For the text-containing cell, return its midpoint in (X, Y) coordinate format. 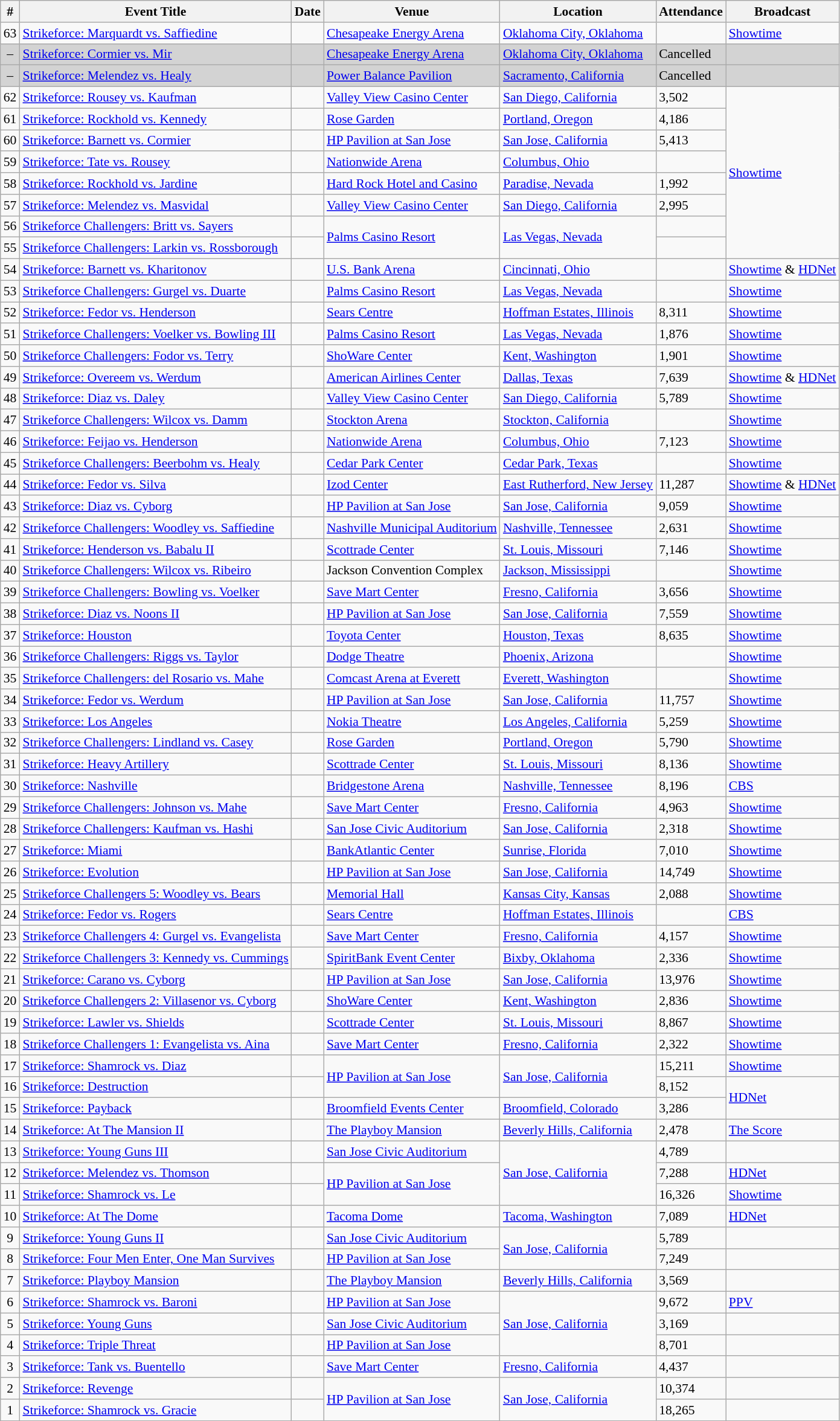
2,995 (691, 205)
12 (10, 1173)
Strikeforce: Melendez vs. Thomson (155, 1173)
8,701 (691, 1346)
9 (10, 1238)
Strikeforce: Heavy Artillery (155, 765)
46 (10, 442)
2,478 (691, 1131)
18 (10, 1044)
Strikeforce: Tate vs. Rousey (155, 162)
54 (10, 270)
7,559 (691, 614)
5,790 (691, 743)
Jackson, Mississippi (578, 571)
7,288 (691, 1173)
11,757 (691, 700)
39 (10, 592)
Strikeforce: Cormier vs. Mir (155, 54)
Cedar Park Center (412, 463)
Sacramento, California (578, 76)
Location (578, 11)
60 (10, 141)
42 (10, 528)
35 (10, 679)
Strikeforce Challengers: Woodley vs. Saffiedine (155, 528)
Phoenix, Arizona (578, 657)
61 (10, 119)
Strikeforce: Revenge (155, 1388)
Strikeforce: Miami (155, 851)
Broomfield Events Center (412, 1109)
U.S. Bank Arena (412, 270)
5,413 (691, 141)
Strikeforce: At The Dome (155, 1216)
40 (10, 571)
30 (10, 786)
55 (10, 248)
9,672 (691, 1303)
Strikeforce: Rousey vs. Kaufman (155, 98)
Event Title (155, 11)
1,876 (691, 335)
1,901 (691, 356)
33 (10, 722)
Strikeforce: At The Mansion II (155, 1131)
Dallas, Texas (578, 377)
51 (10, 335)
Dodge Theatre (412, 657)
Paradise, Nevada (578, 184)
Hard Rock Hotel and Casino (412, 184)
Strikeforce: Shamrock vs. Baroni (155, 1303)
Strikeforce: Los Angeles (155, 722)
Strikeforce: Feijao vs. Henderson (155, 442)
7,123 (691, 442)
Comcast Arena at Everett (412, 679)
47 (10, 420)
Strikeforce Challengers: Bowling vs. Voelker (155, 592)
Strikeforce Challengers: del Rosario vs. Mahe (155, 679)
Sunrise, Florida (578, 851)
Strikeforce: Diaz vs. Cyborg (155, 507)
Strikeforce Challengers: Larkin vs. Rossborough (155, 248)
5,259 (691, 722)
Venue (412, 11)
58 (10, 184)
7,146 (691, 550)
20 (10, 1001)
Tacoma, Washington (578, 1216)
Strikeforce: Shamrock vs. Diaz (155, 1066)
Strikeforce: Rockhold vs. Kennedy (155, 119)
Strikeforce: Melendez vs. Masvidal (155, 205)
2 (10, 1388)
Toyota Center (412, 635)
25 (10, 894)
Strikeforce: Nashville (155, 786)
2,322 (691, 1044)
17 (10, 1066)
7,639 (691, 377)
2,836 (691, 1001)
15 (10, 1109)
Los Angeles, California (578, 722)
Strikeforce: Fedor vs. Silva (155, 485)
3,286 (691, 1109)
4,789 (691, 1152)
8,152 (691, 1087)
Bridgestone Arena (412, 786)
3,569 (691, 1281)
36 (10, 657)
38 (10, 614)
11 (10, 1195)
Stockton, California (578, 420)
Strikeforce Challengers: Voelker vs. Bowling III (155, 335)
4,963 (691, 807)
Strikeforce Challengers: Johnson vs. Mahe (155, 807)
18,265 (691, 1410)
Strikeforce: Rockhold vs. Jardine (155, 184)
7 (10, 1281)
Strikeforce: Houston (155, 635)
19 (10, 1023)
31 (10, 765)
15,211 (691, 1066)
14 (10, 1131)
41 (10, 550)
Strikeforce: Young Guns II (155, 1238)
4 (10, 1346)
52 (10, 313)
Strikeforce: Shamrock vs. Gracie (155, 1410)
29 (10, 807)
Strikeforce Challengers 4: Gurgel vs. Evangelista (155, 937)
14,749 (691, 872)
8,635 (691, 635)
Jackson Convention Complex (412, 571)
Strikeforce: Fedor vs. Henderson (155, 313)
Strikeforce: Young Guns III (155, 1152)
Everett, Washington (578, 679)
59 (10, 162)
Cincinnati, Ohio (578, 270)
Strikeforce Challengers: Wilcox vs. Ribeiro (155, 571)
Tacoma Dome (412, 1216)
SpiritBank Event Center (412, 958)
Strikeforce: Melendez vs. Healy (155, 76)
Strikeforce Challengers: Gurgel vs. Duarte (155, 291)
Strikeforce Challengers 3: Kennedy vs. Cummings (155, 958)
3,656 (691, 592)
Strikeforce: Overeem vs. Werdum (155, 377)
Nashville Municipal Auditorium (412, 528)
Izod Center (412, 485)
44 (10, 485)
21 (10, 980)
Strikeforce: Carano vs. Cyborg (155, 980)
Broadcast (783, 11)
8,311 (691, 313)
4,186 (691, 119)
11,287 (691, 485)
37 (10, 635)
50 (10, 356)
48 (10, 399)
Strikeforce: Evolution (155, 872)
22 (10, 958)
Kansas City, Kansas (578, 894)
23 (10, 937)
Strikeforce: Shamrock vs. Le (155, 1195)
Strikeforce: Barnett vs. Kharitonov (155, 270)
62 (10, 98)
56 (10, 226)
63 (10, 33)
7,010 (691, 851)
3 (10, 1367)
3,169 (691, 1324)
16 (10, 1087)
Strikeforce: Diaz vs. Noons II (155, 614)
13,976 (691, 980)
27 (10, 851)
Strikeforce: Diaz vs. Daley (155, 399)
7,249 (691, 1259)
American Airlines Center (412, 377)
BankAtlantic Center (412, 851)
2,088 (691, 894)
Stockton Arena (412, 420)
1,992 (691, 184)
57 (10, 205)
26 (10, 872)
1 (10, 1410)
East Rutherford, New Jersey (578, 485)
5 (10, 1324)
4,157 (691, 937)
Strikeforce: Lawler vs. Shields (155, 1023)
13 (10, 1152)
43 (10, 507)
Strikeforce: Triple Threat (155, 1346)
32 (10, 743)
Power Balance Pavilion (412, 76)
Bixby, Oklahoma (578, 958)
8,196 (691, 786)
8,867 (691, 1023)
Strikeforce Challengers: Lindland vs. Casey (155, 743)
8 (10, 1259)
Strikeforce: Fedor vs. Rogers (155, 915)
3,502 (691, 98)
Strikeforce: Young Guns (155, 1324)
Strikeforce: Fedor vs. Werdum (155, 700)
9,059 (691, 507)
Date (308, 11)
Strikeforce Challengers: Fodor vs. Terry (155, 356)
16,326 (691, 1195)
Cedar Park, Texas (578, 463)
Strikeforce Challengers: Kaufman vs. Hashi (155, 829)
34 (10, 700)
Strikeforce: Tank vs. Buentello (155, 1367)
45 (10, 463)
10 (10, 1216)
2,336 (691, 958)
Strikeforce Challengers: Britt vs. Sayers (155, 226)
Strikeforce Challengers 1: Evangelista vs. Aina (155, 1044)
28 (10, 829)
4,437 (691, 1367)
2,631 (691, 528)
Strikeforce: Four Men Enter, One Man Survives (155, 1259)
Strikeforce Challengers: Riggs vs. Taylor (155, 657)
Strikeforce: Henderson vs. Babalu II (155, 550)
Attendance (691, 11)
24 (10, 915)
Strikeforce Challengers 5: Woodley vs. Bears (155, 894)
6 (10, 1303)
Strikeforce: Destruction (155, 1087)
Nokia Theatre (412, 722)
Strikeforce Challengers: Wilcox vs. Damm (155, 420)
PPV (783, 1303)
# (10, 11)
2,318 (691, 829)
Strikeforce: Playboy Mansion (155, 1281)
Strikeforce: Barnett vs. Cormier (155, 141)
Memorial Hall (412, 894)
Broomfield, Colorado (578, 1109)
53 (10, 291)
Houston, Texas (578, 635)
Strikeforce: Payback (155, 1109)
10,374 (691, 1388)
49 (10, 377)
Strikeforce Challengers 2: Villasenor vs. Cyborg (155, 1001)
Strikeforce Challengers: Beerbohm vs. Healy (155, 463)
Strikeforce: Marquardt vs. Saffiedine (155, 33)
7,089 (691, 1216)
8,136 (691, 765)
The Score (783, 1131)
